Extract the (X, Y) coordinate from the center of the cell holding the provided text.  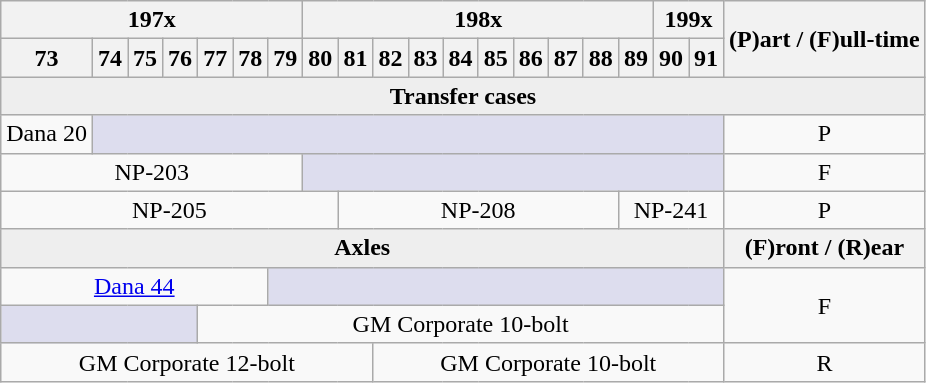
GM Corporate 12-bolt (187, 362)
73 (47, 58)
R (825, 362)
80 (320, 58)
(F)ront / (R)ear (825, 248)
76 (180, 58)
85 (496, 58)
74 (110, 58)
NP-241 (670, 210)
88 (600, 58)
78 (250, 58)
83 (426, 58)
NP-205 (170, 210)
86 (530, 58)
90 (670, 58)
84 (460, 58)
197x (152, 20)
NP-208 (478, 210)
89 (636, 58)
81 (356, 58)
199x (688, 20)
77 (216, 58)
75 (146, 58)
79 (286, 58)
Dana 44 (134, 286)
198x (478, 20)
82 (390, 58)
Transfer cases (463, 96)
Dana 20 (47, 134)
91 (706, 58)
(P)art / (F)ull-time (825, 39)
87 (566, 58)
Axles (362, 248)
NP-203 (152, 172)
